For the text-containing cell, return its midpoint in [X, Y] coordinate format. 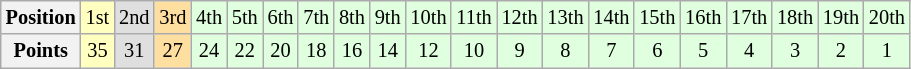
6 [657, 51]
8th [352, 17]
Position [41, 17]
27 [172, 51]
15th [657, 17]
35 [98, 51]
9th [388, 17]
Points [41, 51]
12 [429, 51]
6th [281, 17]
10 [474, 51]
16 [352, 51]
20 [281, 51]
13th [566, 17]
7 [611, 51]
2nd [134, 17]
3 [795, 51]
8 [566, 51]
17th [749, 17]
18th [795, 17]
12th [520, 17]
1st [98, 17]
1 [887, 51]
4th [209, 17]
10th [429, 17]
14 [388, 51]
9 [520, 51]
5th [245, 17]
24 [209, 51]
7th [316, 17]
3rd [172, 17]
5 [703, 51]
4 [749, 51]
14th [611, 17]
11th [474, 17]
18 [316, 51]
20th [887, 17]
31 [134, 51]
16th [703, 17]
22 [245, 51]
19th [841, 17]
2 [841, 51]
